Pinpoint the cell where the given text exists, returning its [x, y] midpoint coordinate. 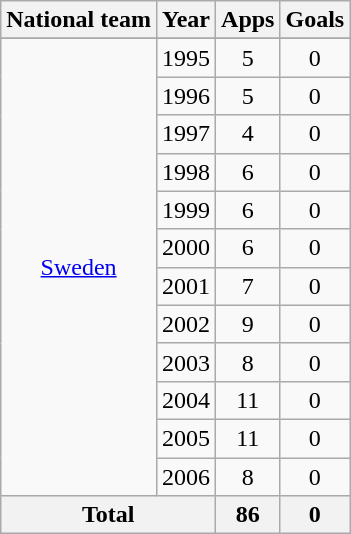
Sweden [79, 268]
1998 [186, 172]
2002 [186, 324]
2004 [186, 400]
2001 [186, 286]
Year [186, 20]
4 [248, 134]
1995 [186, 58]
Apps [248, 20]
Goals [315, 20]
7 [248, 286]
9 [248, 324]
National team [79, 20]
2006 [186, 477]
1997 [186, 134]
Total [108, 515]
2003 [186, 362]
1999 [186, 210]
2005 [186, 438]
86 [248, 515]
2000 [186, 248]
1996 [186, 96]
